Locate the cell with the specified text and output its [x, y] center coordinate. 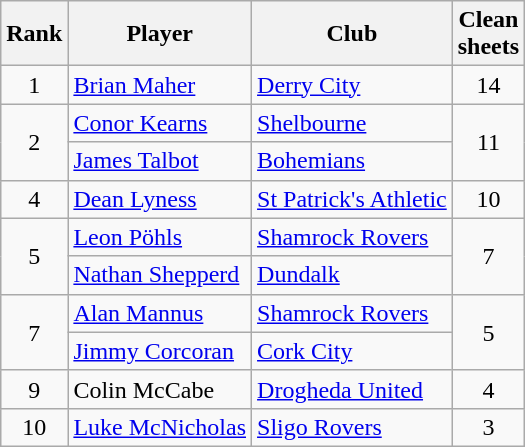
Sligo Rovers [352, 427]
Alan Mannus [160, 313]
Luke McNicholas [160, 427]
11 [488, 142]
Drogheda United [352, 389]
Player [160, 34]
1 [34, 85]
St Patrick's Athletic [352, 199]
Cork City [352, 351]
2 [34, 142]
Rank [34, 34]
Jimmy Corcoran [160, 351]
9 [34, 389]
Cleansheets [488, 34]
Dundalk [352, 275]
Derry City [352, 85]
Bohemians [352, 161]
James Talbot [160, 161]
Leon Pöhls [160, 237]
Nathan Shepperd [160, 275]
Club [352, 34]
Dean Lyness [160, 199]
3 [488, 427]
Colin McCabe [160, 389]
Shelbourne [352, 123]
14 [488, 85]
Brian Maher [160, 85]
Conor Kearns [160, 123]
